Search for the cell housing the specified text and yield its (X, Y) center coordinate. 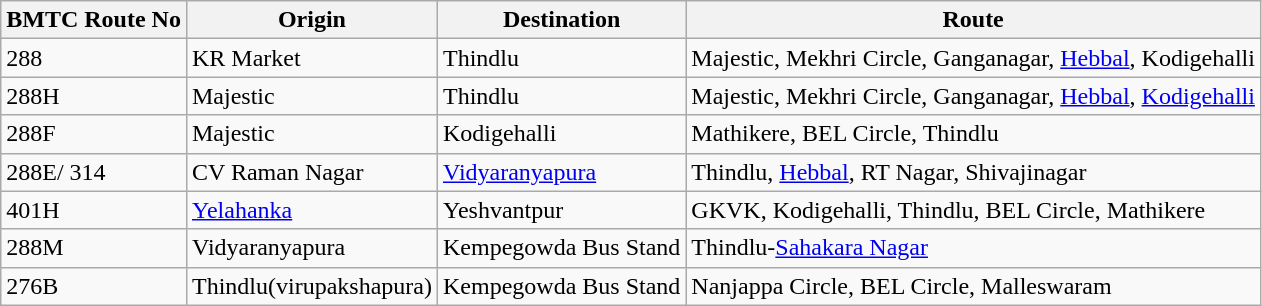
288F (94, 134)
Thindlu-Sahakara Nagar (974, 248)
CV Raman Nagar (312, 172)
Thindlu, Hebbal, RT Nagar, Shivajinagar (974, 172)
Yeshvantpur (561, 210)
KR Market (312, 58)
Destination (561, 20)
288E/ 314 (94, 172)
BMTC Route No (94, 20)
Yelahanka (312, 210)
276B (94, 286)
401H (94, 210)
Origin (312, 20)
Route (974, 20)
GKVK, Kodigehalli, Thindlu, BEL Circle, Mathikere (974, 210)
Nanjappa Circle, BEL Circle, Malleswaram (974, 286)
288 (94, 58)
Thindlu(virupakshapura) (312, 286)
288M (94, 248)
Mathikere, BEL Circle, Thindlu (974, 134)
Kodigehalli (561, 134)
288H (94, 96)
